Detect which cell encompasses the target text, then output its [x, y] center coordinate. 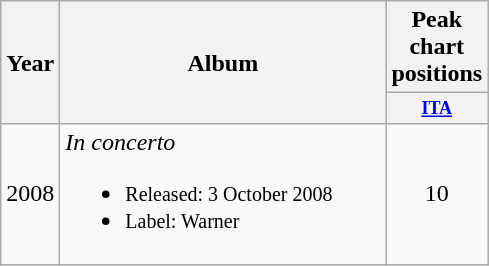
In concertoReleased: 3 October 2008Label: Warner [223, 194]
Album [223, 62]
Year [30, 62]
ITA [437, 108]
10 [437, 194]
2008 [30, 194]
Peak chart positions [437, 47]
